Return the (X, Y) coordinate for the center point of the cell that contains the specified text.  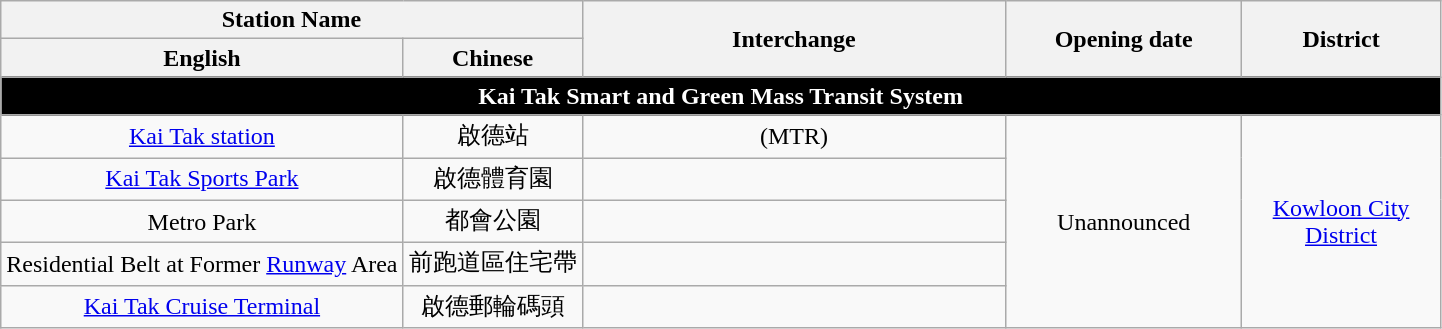
前跑道區住宅帶 (492, 264)
啟德站 (492, 136)
Interchange (794, 39)
(MTR) (794, 136)
Unannounced (1124, 222)
Kai Tak Smart and Green Mass Transit System (721, 96)
Metro Park (202, 222)
English (202, 58)
都會公園 (492, 222)
啟德郵輪碼頭 (492, 306)
Opening date (1124, 39)
Kai Tak station (202, 136)
Kowloon City District (1342, 222)
Residential Belt at Former Runway Area (202, 264)
啟德體育園 (492, 180)
Station Name (292, 20)
Chinese (492, 58)
Kai Tak Sports Park (202, 180)
District (1342, 39)
Kai Tak Cruise Terminal (202, 306)
